Locate the cell with the specified text and output its (x, y) center coordinate. 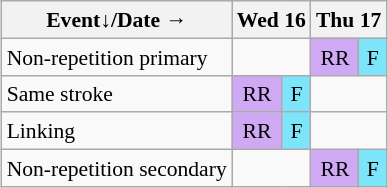
Wed 16 (272, 20)
Event↓/Date → (117, 20)
Same stroke (117, 94)
Non-repetition secondary (117, 168)
Non-repetition primary (117, 56)
Thu 17 (349, 20)
Linking (117, 130)
